Detect which cell encompasses the target text, then output its [X, Y] center coordinate. 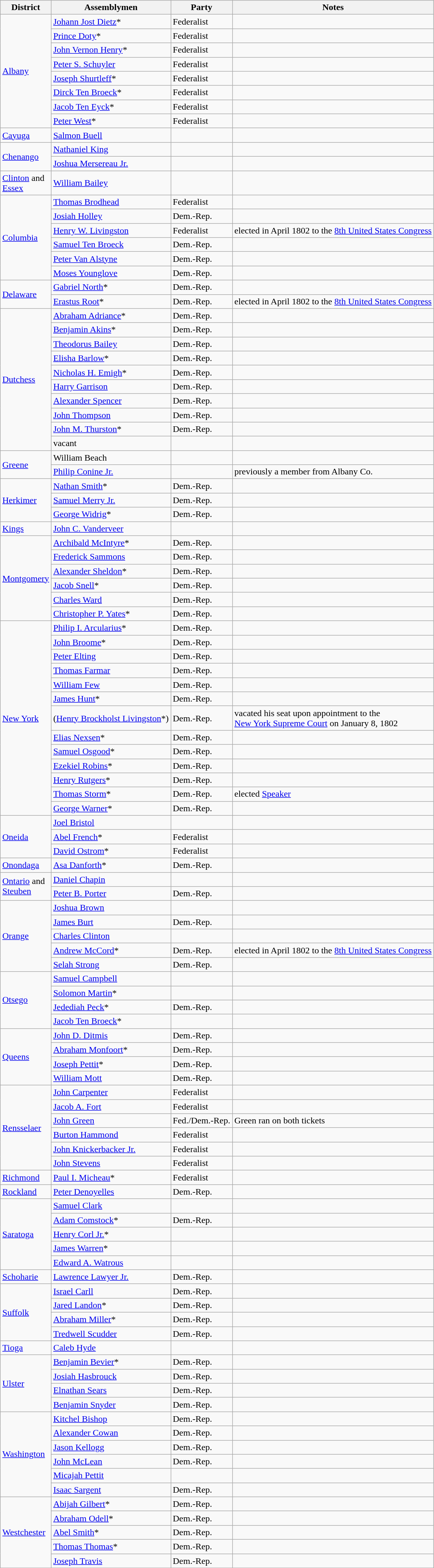
Greene [26, 465]
John Stevens [111, 1163]
Harry Garrison [111, 386]
Moses Younglove [111, 273]
Delaware [26, 294]
Israel Carll [111, 1291]
Adam Comstock* [111, 1220]
Peter Denoyelles [111, 1192]
Joseph Pettit* [111, 1064]
Peter Elting [111, 656]
Rensselaer [26, 1128]
Benjamin Bevier* [111, 1362]
Samuel Osgood* [111, 752]
Philip Conine Jr. [111, 472]
Peter S. Schuyler [111, 64]
Alexander Sheldon* [111, 571]
Johann Jost Dietz* [111, 22]
Abraham Adriance* [111, 316]
Tredwell Scudder [111, 1333]
Westchester [26, 1532]
Alexander Cowan [111, 1433]
Benjamin Snyder [111, 1405]
John Thompson [111, 415]
Columbia [26, 238]
David Ostrom* [111, 851]
Albany [26, 71]
Thomas Brodhead [111, 202]
Selah Strong [111, 965]
Ulster [26, 1383]
Dirck Ten Broeck* [111, 92]
Burton Hammond [111, 1135]
Washington [26, 1454]
previously a member from Albany Co. [333, 472]
John C. Vanderveer [111, 529]
Theodorus Bailey [111, 344]
Frederick Sammons [111, 557]
Ezekiel Robins* [111, 766]
Daniel Chapin [111, 879]
Jacob Ten Broeck* [111, 1021]
Josiah Holley [111, 216]
James Burt [111, 922]
Peter Van Alstyne [111, 259]
Asa Danforth* [111, 865]
Charles Ward [111, 599]
Abraham Monfoort* [111, 1050]
William Beach [111, 458]
Peter West* [111, 121]
Jason Kellogg [111, 1447]
Rockland [26, 1192]
Saratoga [26, 1234]
Henry Corl Jr.* [111, 1234]
Henry Rutgers* [111, 780]
Andrew McCord* [111, 950]
Clinton and Essex [26, 183]
William Bailey [111, 183]
John Carpenter [111, 1092]
Herkimer [26, 500]
Kitchel Bishop [111, 1419]
Isaac Sargent [111, 1490]
Nicholas H. Emigh* [111, 372]
Orange [26, 936]
Paul I. Micheau* [111, 1177]
Archibald McIntyre* [111, 543]
District [26, 7]
Montgomery [26, 578]
vacant [111, 443]
Josiah Hasbrouck [111, 1376]
William Mott [111, 1078]
Samuel Clark [111, 1206]
Joel Bristol [111, 822]
Nathan Smith* [111, 486]
John Green [111, 1121]
Abraham Odell* [111, 1518]
George Warner* [111, 808]
Kings [26, 529]
Abel Smith* [111, 1532]
Elnathan Sears [111, 1390]
Abijah Gilbert* [111, 1504]
George Widrig* [111, 514]
Christopher P. Yates* [111, 614]
John McLean [111, 1461]
Peter B. Porter [111, 894]
Green ran on both tickets [333, 1121]
Assemblymen [111, 7]
Alexander Spencer [111, 401]
John Knickerbacker Jr. [111, 1149]
Tioga [26, 1348]
James Hunt* [111, 699]
Gabriel North* [111, 287]
Caleb Hyde [111, 1348]
Henry W. Livingston [111, 231]
Joseph Travis [111, 1561]
Suffolk [26, 1312]
James Warren* [111, 1248]
Richmond [26, 1177]
Jedediah Peck* [111, 1007]
Fed./Dem.-Rep. [202, 1121]
Elisha Barlow* [111, 358]
Onondaga [26, 865]
Joshua Mersereau Jr. [111, 163]
Chenango [26, 156]
elected Speaker [333, 794]
Philip I. Arcularius* [111, 628]
Samuel Ten Broeck [111, 245]
Erastus Root* [111, 301]
Elias Nexsen* [111, 737]
(Henry Brockholst Livingston*) [111, 718]
Edward A. Watrous [111, 1263]
Benjamin Akins* [111, 330]
vacated his seat upon appointment to the New York Supreme Court on January 8, 1802 [333, 718]
Prince Doty* [111, 36]
Nathaniel King [111, 149]
Solomon Martin* [111, 993]
William Few [111, 685]
Abraham Miller* [111, 1319]
Joshua Brown [111, 908]
Cayuga [26, 135]
Samuel Merry Jr. [111, 500]
New York [26, 718]
Thomas Farmar [111, 671]
Notes [333, 7]
John Vernon Henry* [111, 50]
Ontario and Steuben [26, 886]
John M. Thurston* [111, 429]
Joseph Shurtleff* [111, 78]
Party [202, 7]
Salmon Buell [111, 135]
John Broome* [111, 642]
Thomas Thomas* [111, 1546]
Oneida [26, 837]
Jacob A. Fort [111, 1107]
John D. Ditmis [111, 1035]
Lawrence Lawyer Jr. [111, 1277]
Micajah Pettit [111, 1476]
Dutchess [26, 380]
Samuel Campbell [111, 979]
Jacob Snell* [111, 585]
Abel French* [111, 837]
Otsego [26, 1000]
Schoharie [26, 1277]
Jared Landon* [111, 1305]
Jacob Ten Eyck* [111, 107]
Charles Clinton [111, 936]
Queens [26, 1057]
Thomas Storm* [111, 794]
